Output the (x, y) coordinate of the center of the cell containing the given text.  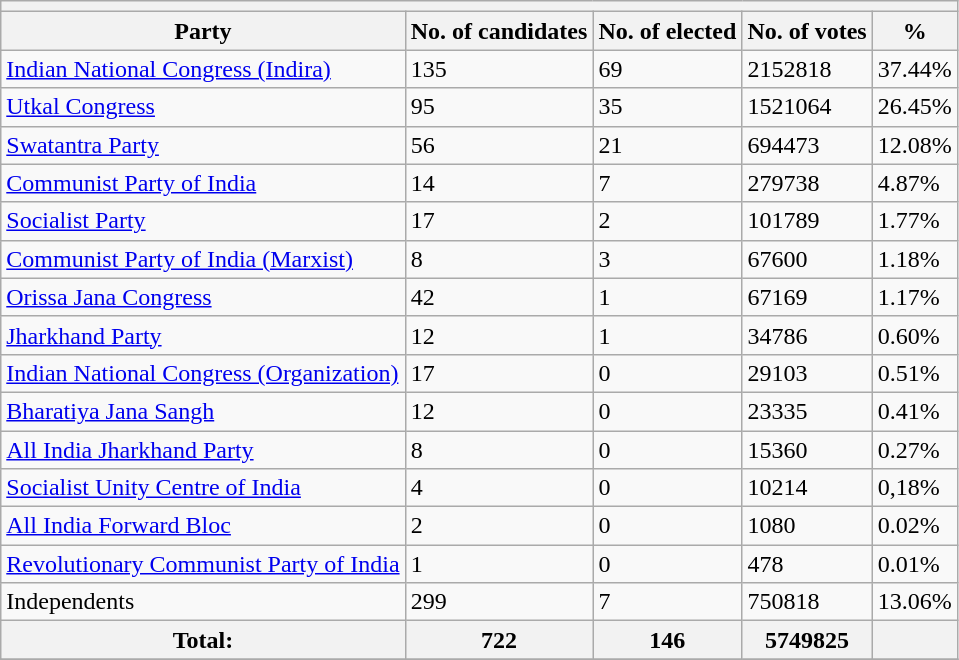
Jharkhand Party (203, 335)
4.87% (914, 183)
67169 (807, 297)
67600 (807, 259)
56 (499, 145)
10214 (807, 488)
Socialist Party (203, 221)
2152818 (807, 69)
26.45% (914, 107)
Communist Party of India (203, 183)
No. of candidates (499, 31)
3 (668, 259)
4 (499, 488)
34786 (807, 335)
69 (668, 69)
37.44% (914, 69)
Communist Party of India (Marxist) (203, 259)
1.17% (914, 297)
15360 (807, 449)
0.51% (914, 373)
101789 (807, 221)
12.08% (914, 145)
750818 (807, 602)
5749825 (807, 640)
1.18% (914, 259)
1080 (807, 526)
279738 (807, 183)
Indian National Congress (Indira) (203, 69)
1521064 (807, 107)
Independents (203, 602)
% (914, 31)
0.27% (914, 449)
Swatantra Party (203, 145)
135 (499, 69)
42 (499, 297)
All India Jharkhand Party (203, 449)
0.60% (914, 335)
Bharatiya Jana Sangh (203, 411)
Orissa Jana Congress (203, 297)
Revolutionary Communist Party of India (203, 564)
29103 (807, 373)
No. of votes (807, 31)
146 (668, 640)
0.41% (914, 411)
Indian National Congress (Organization) (203, 373)
299 (499, 602)
Utkal Congress (203, 107)
Total: (203, 640)
All India Forward Bloc (203, 526)
23335 (807, 411)
Socialist Unity Centre of India (203, 488)
722 (499, 640)
95 (499, 107)
694473 (807, 145)
0.02% (914, 526)
478 (807, 564)
21 (668, 145)
0,18% (914, 488)
14 (499, 183)
0.01% (914, 564)
13.06% (914, 602)
35 (668, 107)
1.77% (914, 221)
Party (203, 31)
No. of elected (668, 31)
